Search for the cell housing the specified text and yield its [x, y] center coordinate. 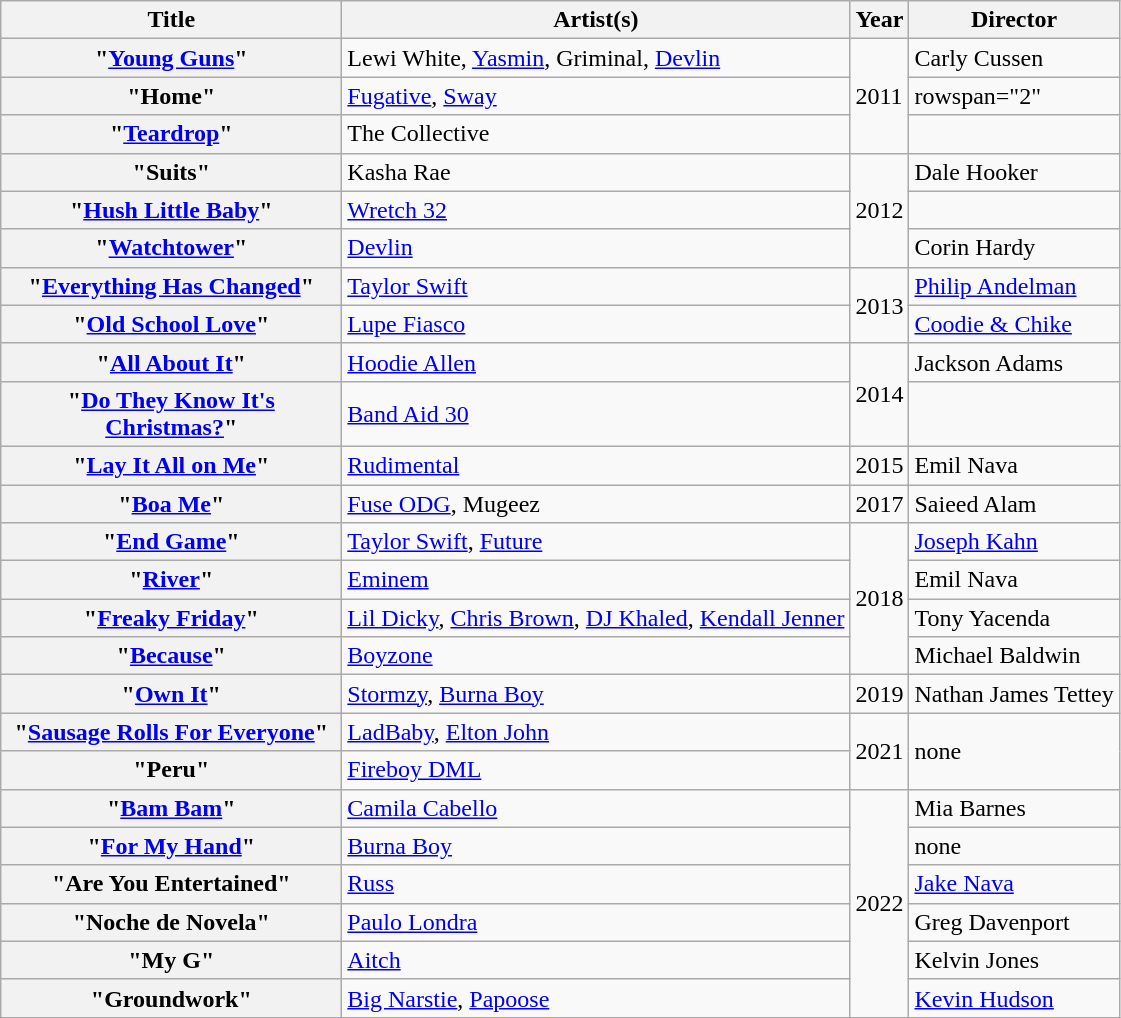
2022 [880, 903]
Camila Cabello [596, 808]
2021 [880, 751]
Lupe Fiasco [596, 324]
Jake Nava [1014, 884]
Year [880, 20]
2012 [880, 210]
"River" [172, 580]
Fireboy DML [596, 770]
Nathan James Tettey [1014, 694]
2017 [880, 503]
Michael Baldwin [1014, 656]
Mia Barnes [1014, 808]
"Watchtower" [172, 248]
"My G" [172, 960]
"End Game" [172, 542]
LadBaby, Elton John [596, 732]
Artist(s) [596, 20]
2015 [880, 465]
Tony Yacenda [1014, 618]
Devlin [596, 248]
Rudimental [596, 465]
Saieed Alam [1014, 503]
Boyzone [596, 656]
Corin Hardy [1014, 248]
Taylor Swift, Future [596, 542]
Big Narstie, Papoose [596, 998]
The Collective [596, 134]
"Young Guns" [172, 58]
"Teardrop" [172, 134]
"Suits" [172, 172]
Taylor Swift [596, 286]
Wretch 32 [596, 210]
Aitch [596, 960]
Stormzy, Burna Boy [596, 694]
Dale Hooker [1014, 172]
Coodie & Chike [1014, 324]
"Freaky Friday" [172, 618]
Joseph Kahn [1014, 542]
"Noche de Novela" [172, 922]
Title [172, 20]
"Lay It All on Me" [172, 465]
"Bam Bam" [172, 808]
rowspan="2" [1014, 96]
Lewi White, Yasmin, Griminal, Devlin [596, 58]
Paulo Londra [596, 922]
"All About It" [172, 362]
"Do They Know It's Christmas?" [172, 414]
Philip Andelman [1014, 286]
Greg Davenport [1014, 922]
"Hush Little Baby" [172, 210]
"Sausage Rolls For Everyone" [172, 732]
Hoodie Allen [596, 362]
"Old School Love" [172, 324]
"Everything Has Changed" [172, 286]
Russ [596, 884]
"Groundwork" [172, 998]
"Home" [172, 96]
Director [1014, 20]
"For My Hand" [172, 846]
Lil Dicky, Chris Brown, DJ Khaled, Kendall Jenner [596, 618]
Jackson Adams [1014, 362]
2014 [880, 394]
Burna Boy [596, 846]
Kevin Hudson [1014, 998]
"Because" [172, 656]
Eminem [596, 580]
Fugative, Sway [596, 96]
Kelvin Jones [1014, 960]
Carly Cussen [1014, 58]
2018 [880, 599]
Kasha Rae [596, 172]
"Are You Entertained" [172, 884]
2011 [880, 96]
2013 [880, 305]
Fuse ODG, Mugeez [596, 503]
"Peru" [172, 770]
2019 [880, 694]
"Boa Me" [172, 503]
"Own It" [172, 694]
Band Aid 30 [596, 414]
